Output the (X, Y) coordinate of the center of the cell containing the given text.  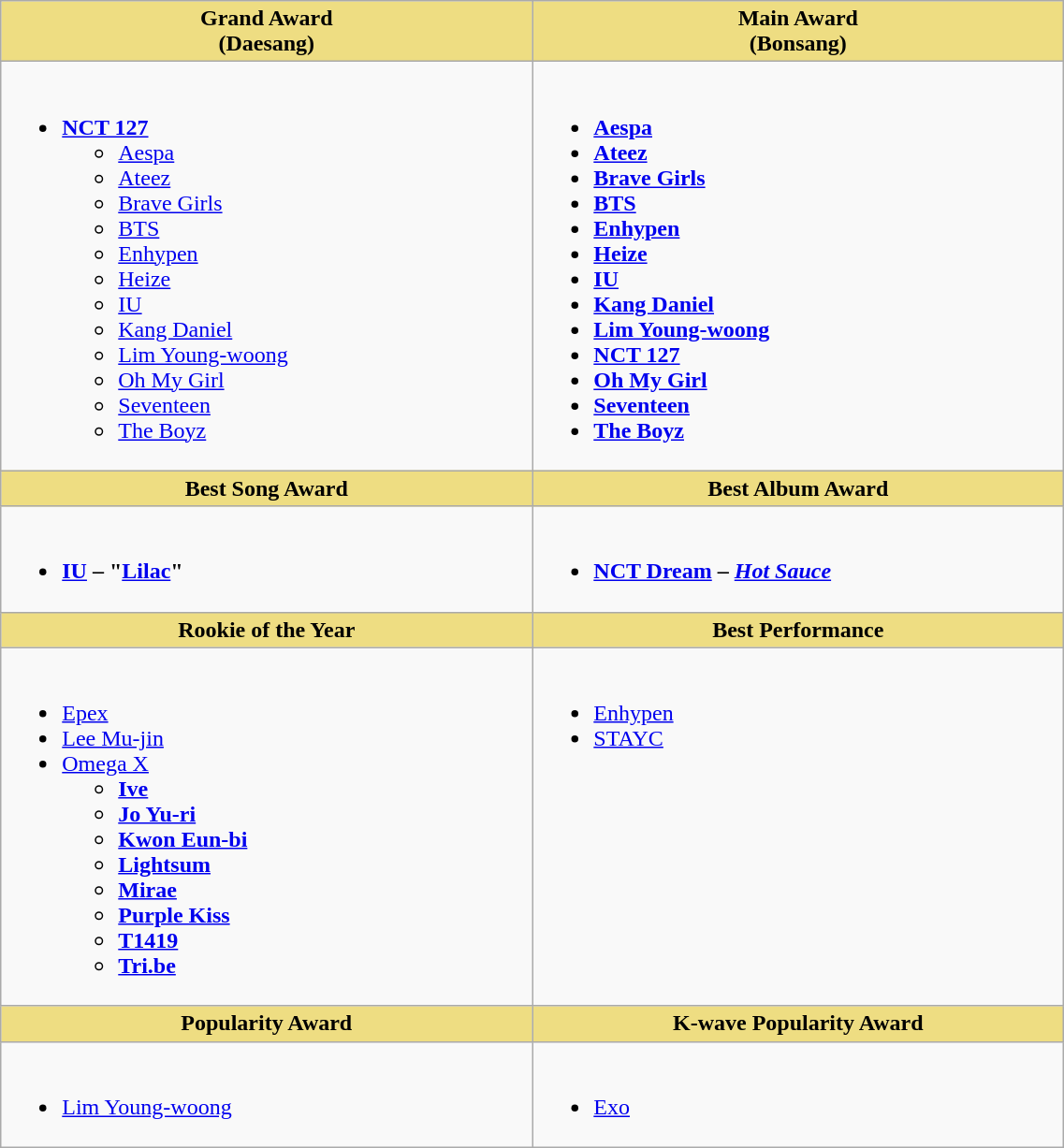
Popularity Award (267, 1024)
K-wave Popularity Award (798, 1024)
EnhypenSTAYC (798, 827)
AespaAteezBrave GirlsBTSEnhypenHeizeIUKang DanielLim Young-woongNCT 127Oh My GirlSeventeenThe Boyz (798, 266)
Grand Award(Daesang) (267, 32)
IU – "Lilac" (267, 559)
NCT Dream – Hot Sauce (798, 559)
Best Song Award (267, 488)
Best Album Award (798, 488)
EpexLee Mu-jinOmega XIveJo Yu-riKwon Eun-biLightsumMiraePurple KissT1419Tri.be (267, 827)
NCT 127AespaAteezBrave GirlsBTSEnhypenHeizeIUKang DanielLim Young-woongOh My GirlSeventeenThe Boyz (267, 266)
Main Award(Bonsang) (798, 32)
Best Performance (798, 630)
Lim Young-woong (267, 1095)
Rookie of the Year (267, 630)
Exo (798, 1095)
